Pinpoint the cell where the given text exists, returning its [X, Y] midpoint coordinate. 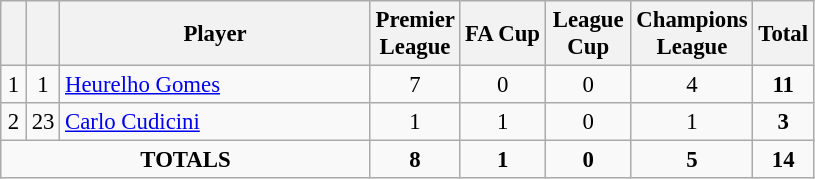
FA Cup [503, 34]
Heurelho Gomes [216, 85]
Total [783, 34]
14 [783, 160]
Premier League [414, 34]
7 [414, 85]
TOTALS [186, 160]
2 [14, 122]
8 [414, 160]
3 [783, 122]
11 [783, 85]
4 [692, 85]
Player [216, 34]
5 [692, 160]
League Cup [588, 34]
23 [42, 122]
Champions League [692, 34]
Carlo Cudicini [216, 122]
